Pinpoint the cell where the given text exists, returning its (x, y) midpoint coordinate. 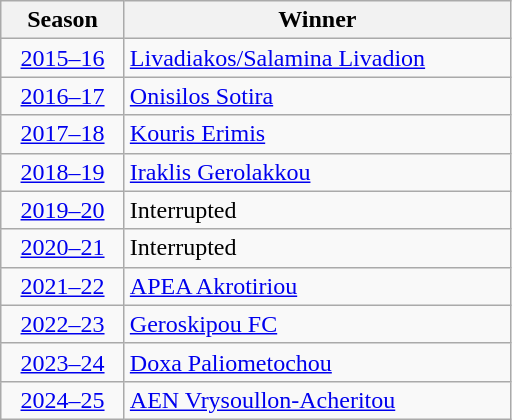
2024–25 (63, 400)
Onisilos Sotira (317, 96)
2020–21 (63, 248)
2021–22 (63, 286)
APEA Akrotiriou (317, 286)
Iraklis Gerolakkou (317, 172)
2019–20 (63, 210)
AEN Vrysoullon-Acheritou (317, 400)
2023–24 (63, 362)
2016–17 (63, 96)
Doxa Paliometochou (317, 362)
Livadiakos/Salamina Livadion (317, 58)
2022–23 (63, 324)
Winner (317, 20)
Geroskipou FC (317, 324)
2015–16 (63, 58)
2017–18 (63, 134)
Kouris Erimis (317, 134)
2018–19 (63, 172)
Season (63, 20)
